Scan for the cell matching the given text and deliver its (x, y) coordinate at center. 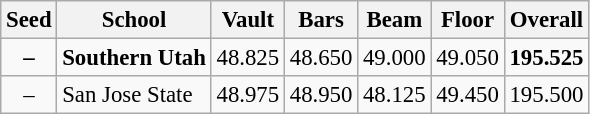
49.050 (468, 58)
49.000 (394, 58)
48.825 (248, 58)
48.975 (248, 95)
Southern Utah (134, 58)
Overall (546, 20)
48.950 (320, 95)
49.450 (468, 95)
Vault (248, 20)
Bars (320, 20)
San Jose State (134, 95)
48.125 (394, 95)
195.500 (546, 95)
Seed (29, 20)
Beam (394, 20)
Floor (468, 20)
48.650 (320, 58)
195.525 (546, 58)
School (134, 20)
